Determine the [x, y] coordinate at the center of the cell enclosing the given text.  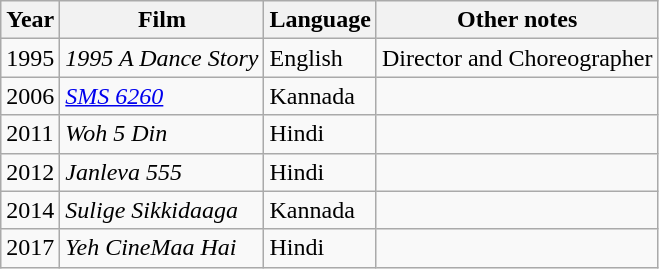
2011 [30, 134]
Year [30, 20]
1995 A Dance Story [162, 58]
Janleva 555 [162, 172]
2012 [30, 172]
SMS 6260 [162, 96]
2017 [30, 248]
2006 [30, 96]
2014 [30, 210]
Other notes [517, 20]
English [320, 58]
Film [162, 20]
1995 [30, 58]
Woh 5 Din [162, 134]
Yeh CineMaa Hai [162, 248]
Director and Choreographer [517, 58]
Sulige Sikkidaaga [162, 210]
Language [320, 20]
